Identify which cell holds the provided text, then report its (X, Y) central coordinate. 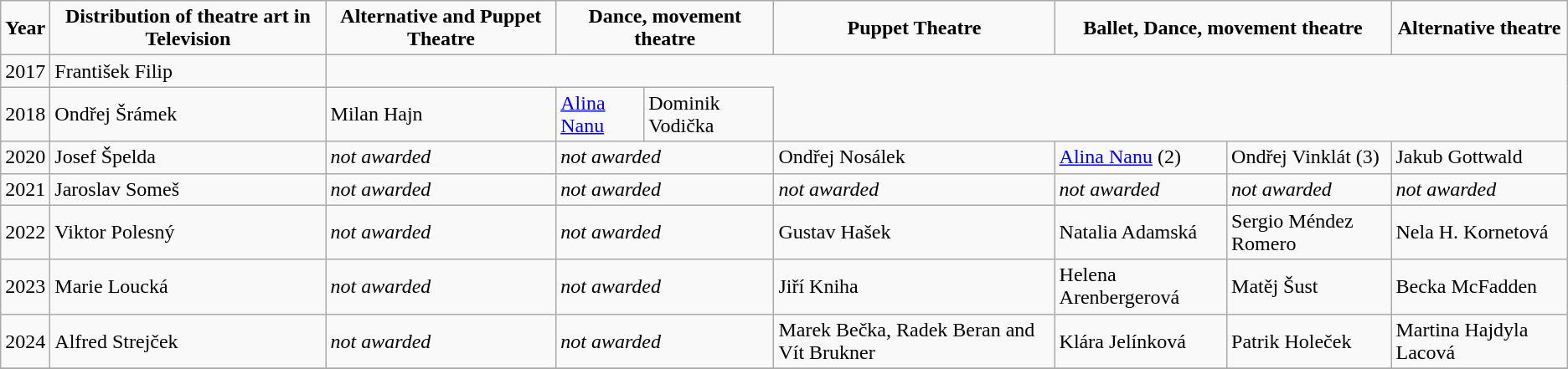
Jiří Kniha (915, 286)
Patrik Holeček (1309, 341)
Matěj Šust (1309, 286)
Alfred Strejček (188, 341)
Sergio Méndez Romero (1309, 233)
Alina Nanu (600, 114)
Alternative theatre (1479, 28)
Marie Loucká (188, 286)
2023 (25, 286)
Gustav Hašek (915, 233)
Alina Nanu (2) (1141, 157)
Ondřej Vinklát (3) (1309, 157)
Nela H. Kornetová (1479, 233)
Year (25, 28)
2020 (25, 157)
Distribution of theatre art in Television (188, 28)
Dominik Vodička (709, 114)
Jaroslav Someš (188, 189)
2022 (25, 233)
2018 (25, 114)
2017 (25, 71)
Puppet Theatre (915, 28)
František Filip (188, 71)
2024 (25, 341)
Becka McFadden (1479, 286)
Ondřej Šrámek (188, 114)
Klára Jelínková (1141, 341)
Josef Špelda (188, 157)
Milan Hajn (441, 114)
2021 (25, 189)
Ondřej Nosálek (915, 157)
Ballet, Dance, movement theatre (1223, 28)
Viktor Polesný (188, 233)
Alternative and Puppet Theatre (441, 28)
Natalia Adamská (1141, 233)
Marek Bečka, Radek Beran and Vít Brukner (915, 341)
Jakub Gottwald (1479, 157)
Helena Arenbergerová (1141, 286)
Dance, movement theatre (665, 28)
Martina Hajdyla Lacová (1479, 341)
